For the text-containing cell, return its midpoint in (x, y) coordinate format. 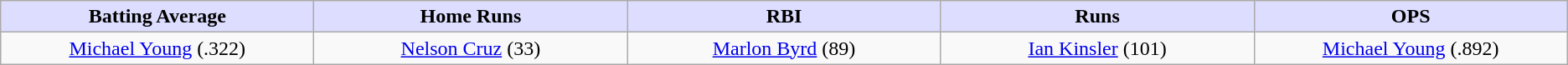
Marlon Byrd (89) (784, 48)
Michael Young (.892) (1411, 48)
Home Runs (471, 17)
Runs (1097, 17)
RBI (784, 17)
OPS (1411, 17)
Nelson Cruz (33) (471, 48)
Ian Kinsler (101) (1097, 48)
Michael Young (.322) (157, 48)
Batting Average (157, 17)
